Provide the [X, Y] coordinate of the cell's center where the given text is located.  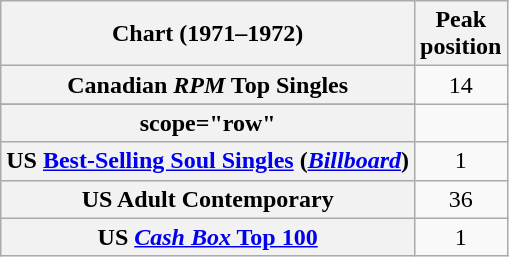
Canadian RPM Top Singles [208, 85]
Peakposition [461, 34]
14 [461, 85]
US Best-Selling Soul Singles (Billboard) [208, 161]
US Cash Box Top 100 [208, 237]
36 [461, 199]
scope="row" [208, 123]
US Adult Contemporary [208, 199]
Chart (1971–1972) [208, 34]
